Return (X, Y) of the center of cell containing provided text 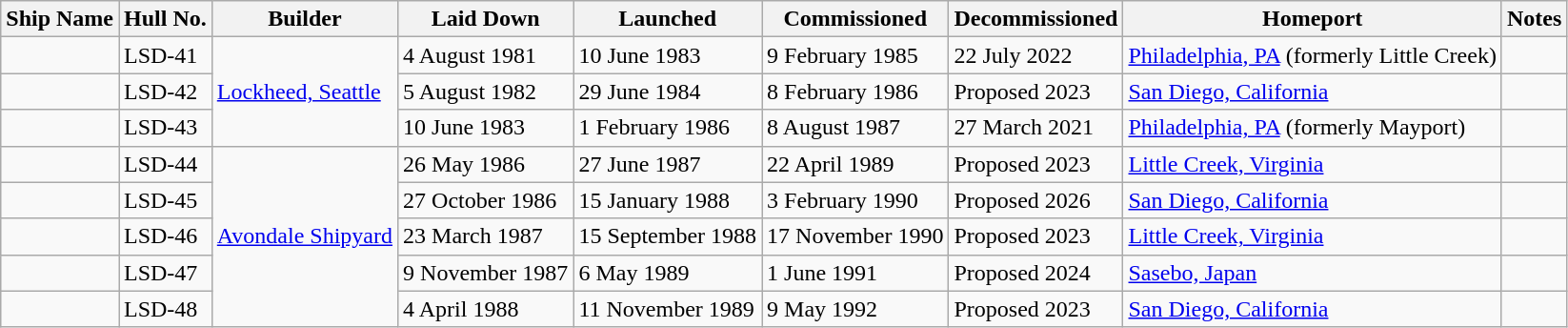
6 May 1989 (668, 273)
17 November 1990 (855, 236)
8 February 1986 (855, 92)
LSD-47 (165, 273)
4 August 1981 (486, 55)
LSD-44 (165, 164)
Proposed 2024 (1036, 273)
4 April 1988 (486, 309)
1 June 1991 (855, 273)
29 June 1984 (668, 92)
LSD-41 (165, 55)
Commissioned (855, 19)
Hull No. (165, 19)
15 September 1988 (668, 236)
LSD-46 (165, 236)
5 August 1982 (486, 92)
Proposed 2026 (1036, 200)
9 May 1992 (855, 309)
Notes (1534, 19)
Decommissioned (1036, 19)
LSD-45 (165, 200)
23 March 1987 (486, 236)
11 November 1989 (668, 309)
27 March 2021 (1036, 128)
27 June 1987 (668, 164)
LSD-48 (165, 309)
Builder (305, 19)
Lockheed, Seattle (305, 92)
LSD-42 (165, 92)
Homeport (1313, 19)
Avondale Shipyard (305, 236)
9 November 1987 (486, 273)
Laid Down (486, 19)
Launched (668, 19)
26 May 1986 (486, 164)
Philadelphia, PA (formerly Mayport) (1313, 128)
9 February 1985 (855, 55)
27 October 1986 (486, 200)
Sasebo, Japan (1313, 273)
3 February 1990 (855, 200)
8 August 1987 (855, 128)
Philadelphia, PA (formerly Little Creek) (1313, 55)
22 April 1989 (855, 164)
1 February 1986 (668, 128)
15 January 1988 (668, 200)
LSD-43 (165, 128)
22 July 2022 (1036, 55)
Ship Name (60, 19)
